Return the [X, Y] coordinate for the center point of the cell that contains the specified text.  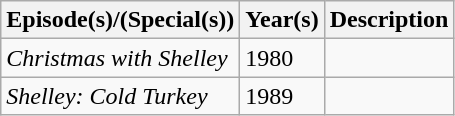
Shelley: Cold Turkey [120, 96]
1980 [282, 58]
1989 [282, 96]
Year(s) [282, 20]
Description [389, 20]
Episode(s)/(Special(s)) [120, 20]
Christmas with Shelley [120, 58]
